For the text-containing cell, return its midpoint in (X, Y) coordinate format. 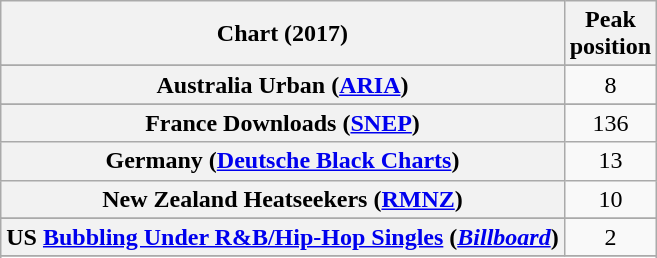
Chart (2017) (282, 34)
136 (610, 123)
Australia Urban (ARIA) (282, 85)
New Zealand Heatseekers (RMNZ) (282, 199)
8 (610, 85)
13 (610, 161)
Germany (Deutsche Black Charts) (282, 161)
2 (610, 237)
Peak position (610, 34)
France Downloads (SNEP) (282, 123)
US Bubbling Under R&B/Hip-Hop Singles (Billboard) (282, 237)
10 (610, 199)
